Provide the [x, y] coordinate of the cell's center where the given text is located.  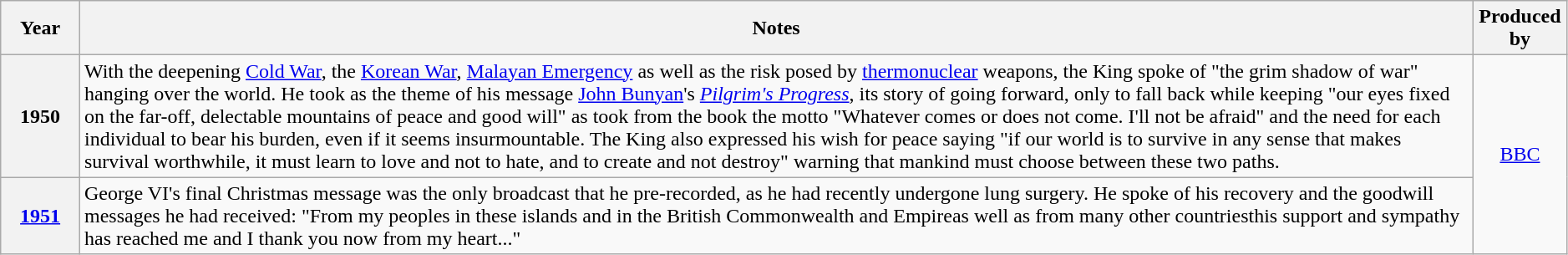
1951 [40, 216]
BBC [1520, 155]
Producedby [1520, 28]
Notes [775, 28]
Year [40, 28]
1950 [40, 116]
